Detect which cell encompasses the target text, then output its [X, Y] center coordinate. 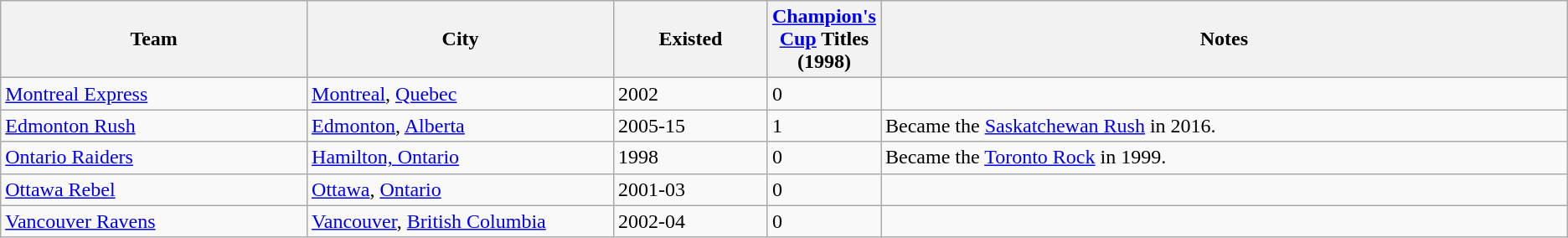
Notes [1225, 39]
1998 [691, 158]
Hamilton, Ontario [461, 158]
Vancouver, British Columbia [461, 221]
2005-15 [691, 126]
Edmonton Rush [154, 126]
1 [824, 126]
2001-03 [691, 189]
Champion's Cup Titles (1998) [824, 39]
Became the Toronto Rock in 1999. [1225, 158]
Montreal Express [154, 94]
Edmonton, Alberta [461, 126]
2002-04 [691, 221]
2002 [691, 94]
Ottawa Rebel [154, 189]
Team [154, 39]
Became the Saskatchewan Rush in 2016. [1225, 126]
Vancouver Ravens [154, 221]
Ottawa, Ontario [461, 189]
City [461, 39]
Ontario Raiders [154, 158]
Montreal, Quebec [461, 94]
Existed [691, 39]
